Capture the cell that displays the provided text and extract its [X, Y] central coordinate. 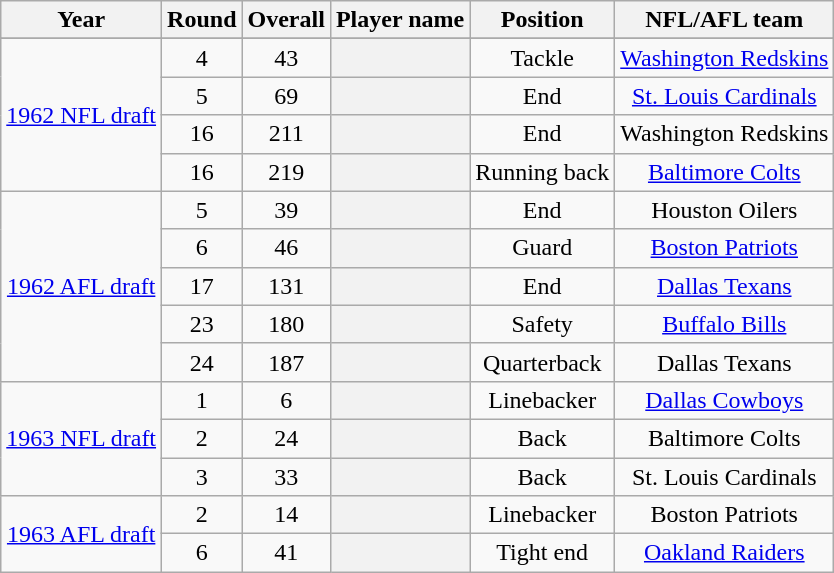
Player name [400, 20]
Dallas Cowboys [724, 400]
1963 AFL draft [82, 534]
Guard [542, 248]
211 [286, 134]
41 [286, 553]
1962 AFL draft [82, 286]
Overall [286, 20]
Year [82, 20]
Oakland Raiders [724, 553]
Position [542, 20]
NFL/AFL team [724, 20]
1 [202, 400]
Safety [542, 324]
3 [202, 477]
Round [202, 20]
Houston Oilers [724, 210]
39 [286, 210]
23 [202, 324]
46 [286, 248]
33 [286, 477]
Buffalo Bills [724, 324]
180 [286, 324]
43 [286, 58]
4 [202, 58]
Tight end [542, 553]
131 [286, 286]
187 [286, 362]
1963 NFL draft [82, 438]
14 [286, 515]
17 [202, 286]
219 [286, 172]
Tackle [542, 58]
69 [286, 96]
1962 NFL draft [82, 115]
Quarterback [542, 362]
Running back [542, 172]
